Provide the [X, Y] coordinate of the cell's center where the given text is located.  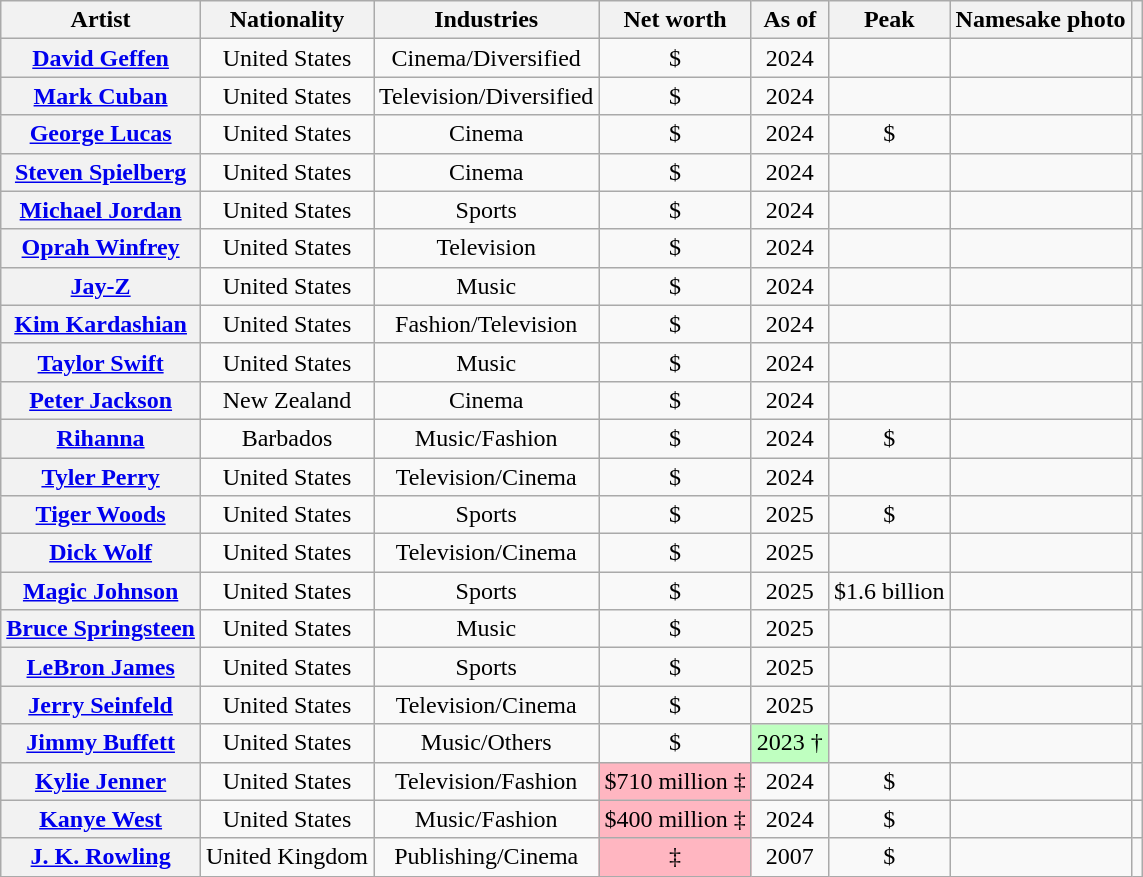
Artist [101, 20]
Namesake photo [1040, 20]
J. K. Rowling [101, 857]
As of [790, 20]
Barbados [286, 438]
David Geffen [101, 58]
Michael Jordan [101, 210]
Fashion/Television [486, 324]
United Kingdom [286, 857]
‡ [675, 857]
Cinema/Diversified [486, 58]
$710 million ‡ [675, 781]
$1.6 billion [889, 591]
Television [486, 248]
Dick Wolf [101, 553]
Publishing/Cinema [486, 857]
Television/Fashion [486, 781]
Jimmy Buffett [101, 743]
Peak [889, 20]
Jerry Seinfeld [101, 705]
Oprah Winfrey [101, 248]
Magic Johnson [101, 591]
Tyler Perry [101, 477]
Net worth [675, 20]
George Lucas [101, 134]
Kanye West [101, 819]
2023 † [790, 743]
2007 [790, 857]
Taylor Swift [101, 362]
$400 million ‡ [675, 819]
Rihanna [101, 438]
LeBron James [101, 667]
Mark Cuban [101, 96]
Industries [486, 20]
Bruce Springsteen [101, 629]
New Zealand [286, 400]
Television/Diversified [486, 96]
Jay-Z [101, 286]
Tiger Woods [101, 515]
Nationality [286, 20]
Steven Spielberg [101, 172]
Kylie Jenner [101, 781]
Music/Others [486, 743]
Peter Jackson [101, 400]
Kim Kardashian [101, 324]
